Detect which cell encompasses the target text, then output its (X, Y) center coordinate. 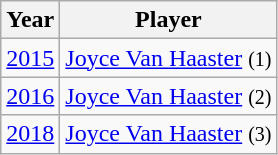
Year (30, 20)
2016 (30, 96)
2018 (30, 134)
2015 (30, 58)
Joyce Van Haaster (3) (168, 134)
Joyce Van Haaster (2) (168, 96)
Player (168, 20)
Joyce Van Haaster (1) (168, 58)
